Detect which cell encompasses the target text, then output its [X, Y] center coordinate. 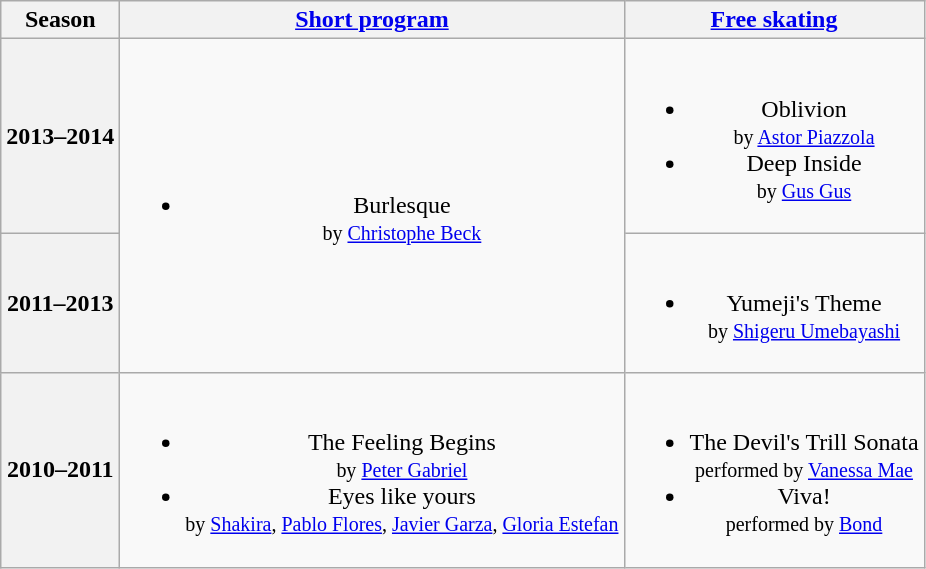
2013–2014 [60, 136]
2011–2013 [60, 303]
Burlesque by Christophe Beck [372, 206]
The Devil's Trill Sonata performed by Vanessa Mae Viva! performed by Bond [774, 470]
Yumeji's Theme by Shigeru Umebayashi [774, 303]
Short program [372, 20]
Free skating [774, 20]
Season [60, 20]
Oblivion by Astor Piazzola Deep Inside by Gus Gus [774, 136]
The Feeling Begins by Peter Gabriel Eyes like yours by Shakira, Pablo Flores, Javier Garza, Gloria Estefan [372, 470]
2010–2011 [60, 470]
